Find where the given text appears and provide that cell's center as [x, y] coordinate. 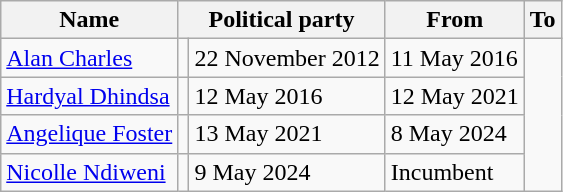
From [454, 20]
Political party [282, 20]
Incumbent [454, 172]
13 May 2021 [287, 134]
11 May 2016 [454, 58]
Nicolle Ndiweni [90, 172]
22 November 2012 [287, 58]
12 May 2016 [287, 96]
To [542, 20]
Alan Charles [90, 58]
9 May 2024 [287, 172]
12 May 2021 [454, 96]
Name [90, 20]
8 May 2024 [454, 134]
Hardyal Dhindsa [90, 96]
Angelique Foster [90, 134]
